Extract the (x, y) coordinate from the center of the cell holding the provided text.  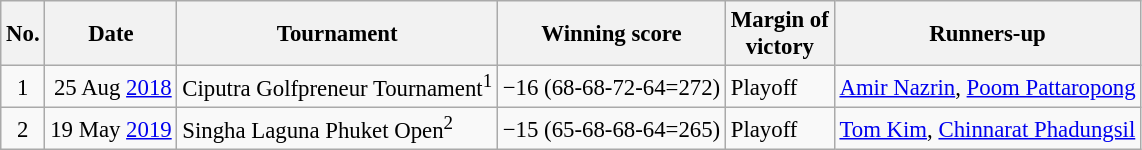
Ciputra Golfpreneur Tournament1 (337, 87)
1 (23, 87)
Tournament (337, 34)
Runners-up (988, 34)
−16 (68-68-72-64=272) (611, 87)
Tom Kim, Chinnarat Phadungsil (988, 129)
−15 (65-68-68-64=265) (611, 129)
Winning score (611, 34)
25 Aug 2018 (111, 87)
No. (23, 34)
19 May 2019 (111, 129)
Amir Nazrin, Poom Pattaropong (988, 87)
Date (111, 34)
Margin ofvictory (780, 34)
Singha Laguna Phuket Open2 (337, 129)
2 (23, 129)
